Extract the [X, Y] coordinate from the center of the cell holding the provided text.  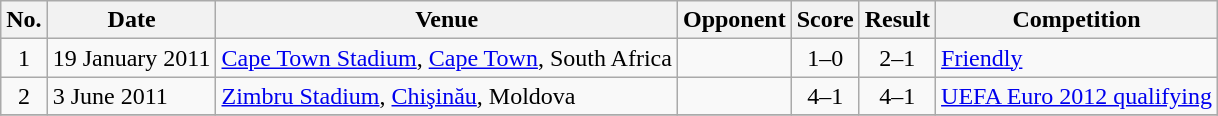
3 June 2011 [132, 96]
19 January 2011 [132, 58]
Venue [446, 20]
No. [24, 20]
UEFA Euro 2012 qualifying [1077, 96]
Date [132, 20]
Cape Town Stadium, Cape Town, South Africa [446, 58]
2–1 [897, 58]
1–0 [825, 58]
Score [825, 20]
Opponent [734, 20]
1 [24, 58]
Competition [1077, 20]
Friendly [1077, 58]
2 [24, 96]
Result [897, 20]
Zimbru Stadium, Chişinău, Moldova [446, 96]
